Provide the [x, y] coordinate of the cell's center where the given text is located.  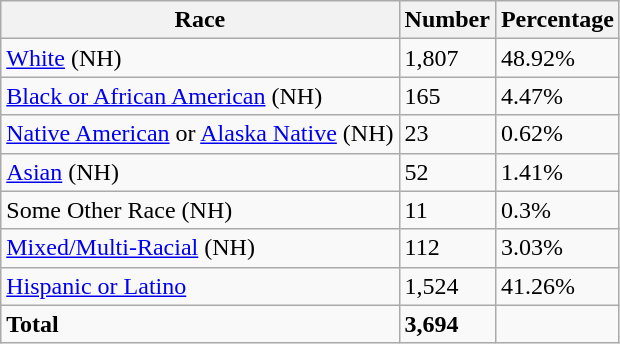
Hispanic or Latino [200, 286]
3,694 [447, 324]
4.47% [557, 96]
48.92% [557, 58]
Asian (NH) [200, 172]
41.26% [557, 286]
Race [200, 20]
Percentage [557, 20]
165 [447, 96]
Total [200, 324]
23 [447, 134]
52 [447, 172]
Some Other Race (NH) [200, 210]
Black or African American (NH) [200, 96]
1,807 [447, 58]
Native American or Alaska Native (NH) [200, 134]
112 [447, 248]
1.41% [557, 172]
0.62% [557, 134]
0.3% [557, 210]
11 [447, 210]
White (NH) [200, 58]
1,524 [447, 286]
Number [447, 20]
3.03% [557, 248]
Mixed/Multi-Racial (NH) [200, 248]
